Determine the (x, y) coordinate at the center of the cell enclosing the given text.  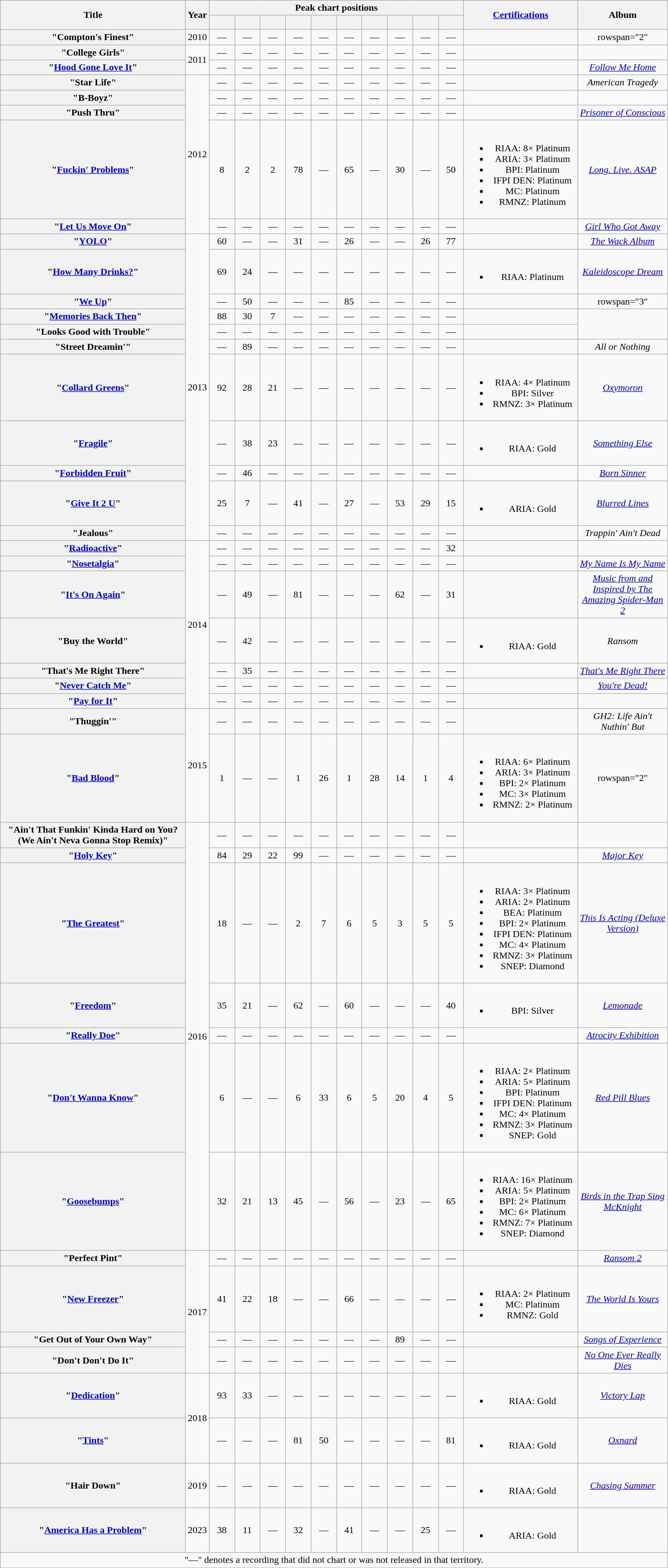
42 (247, 641)
Long. Live. ASAP (622, 170)
"Collard Greens" (93, 388)
"We Up" (93, 301)
"Freedom" (93, 1005)
GH2: Life Ain't Nuthin' But (622, 721)
"Never Catch Me" (93, 686)
RIAA: 2× PlatinumARIA: 5× PlatinumBPI: PlatinumIFPI DEN: PlatinumMC: 4× PlatinumRMNZ: 3× PlatinumSNEP: Gold (521, 1097)
2023 (198, 1530)
"YOLO" (93, 241)
RIAA: Platinum (521, 272)
Red Pill Blues (622, 1097)
"Pay for It" (93, 701)
American Tragedy (622, 83)
27 (349, 503)
The Wack Album (622, 241)
"Let Us Move On" (93, 226)
RIAA: 3× PlatinumARIA: 2× PlatinumBEA: PlatinumBPI: 2× PlatinumIFPI DEN: PlatinumMC: 4× PlatinumRMNZ: 3× PlatinumSNEP: Diamond (521, 923)
RIAA: 8× PlatinumARIA: 3× PlatinumBPI: PlatinumIFPI DEN: PlatinumMC: PlatinumRMNZ: Platinum (521, 170)
"Memories Back Then" (93, 316)
Born Sinner (622, 473)
8 (222, 170)
15 (451, 503)
Atrocity Exhibition (622, 1035)
"Looks Good with Trouble" (93, 332)
Music from and Inspired by The Amazing Spider-Man 2 (622, 595)
Girl Who Got Away (622, 226)
56 (349, 1202)
93 (222, 1395)
14 (400, 778)
Album (622, 15)
"Really Doe" (93, 1035)
"It's On Again" (93, 595)
40 (451, 1005)
2017 (198, 1312)
"How Many Drinks?" (93, 272)
All or Nothing (622, 347)
"Perfect Pint" (93, 1258)
"Give It 2 U" (93, 503)
The World Is Yours (622, 1299)
"Bad Blood" (93, 778)
"Tints" (93, 1441)
"Fragile" (93, 443)
Oxymoron (622, 388)
"Dedication" (93, 1395)
92 (222, 388)
Something Else (622, 443)
78 (298, 170)
"Get Out of Your Own Way" (93, 1340)
2011 (198, 60)
"Buy the World" (93, 641)
"Goosebumps" (93, 1202)
RIAA: 2× PlatinumMC: PlatinumRMNZ: Gold (521, 1299)
84 (222, 855)
53 (400, 503)
"Don't Wanna Know" (93, 1097)
2016 (198, 1036)
Trappin' Ain't Dead (622, 533)
"Push Thru" (93, 113)
11 (247, 1530)
66 (349, 1299)
Kaleidoscope Dream (622, 272)
24 (247, 272)
3 (400, 923)
This Is Acting (Deluxe Version) (622, 923)
Birds in the Trap Sing McKnight (622, 1202)
Chasing Summer (622, 1485)
Blurred Lines (622, 503)
2014 (198, 625)
85 (349, 301)
45 (298, 1202)
Songs of Experience (622, 1340)
13 (273, 1202)
2019 (198, 1485)
"Ain't That Funkin' Kinda Hard on You? (We Ain't Neva Gonna Stop Remix)" (93, 835)
2018 (198, 1418)
"Thuggin'" (93, 721)
"Radioactive" (93, 548)
"Fuckin' Problems" (93, 170)
"Forbidden Fruit" (93, 473)
You're Dead! (622, 686)
RIAA: 4× PlatinumBPI: SilverRMNZ: 3× Platinum (521, 388)
"Don't Don't Do It" (93, 1360)
"Jealous" (93, 533)
"New Freezer" (93, 1299)
RIAA: 6× PlatinumARIA: 3× PlatinumBPI: 2× PlatinumMC: 3× PlatinumRMNZ: 2× Platinum (521, 778)
99 (298, 855)
"Compton's Finest" (93, 37)
77 (451, 241)
My Name Is My Name (622, 563)
"Hair Down" (93, 1485)
Prisoner of Conscious (622, 113)
46 (247, 473)
Lemonade (622, 1005)
"College Girls" (93, 52)
Certifications (521, 15)
Ransom 2 (622, 1258)
Peak chart positions (337, 8)
"America Has a Problem" (93, 1530)
"Star Life" (93, 83)
"Nosetalgia" (93, 563)
69 (222, 272)
2013 (198, 388)
No One Ever Really Dies (622, 1360)
88 (222, 316)
"Holy Key" (93, 855)
49 (247, 595)
Major Key (622, 855)
BPI: Silver (521, 1005)
"B-Boyz" (93, 98)
Title (93, 15)
rowspan="3" (622, 301)
2012 (198, 154)
Oxnard (622, 1441)
2010 (198, 37)
"That's Me Right There" (93, 671)
"Street Dreamin'" (93, 347)
20 (400, 1097)
"—" denotes a recording that did not chart or was not released in that territory. (334, 1560)
2015 (198, 765)
That's Me Right There (622, 671)
RIAA: 16× PlatinumARIA: 5× PlatinumBPI: 2× PlatinumMC: 6× PlatinumRMNZ: 7× PlatinumSNEP: Diamond (521, 1202)
Follow Me Home (622, 68)
"Hood Gone Love It" (93, 68)
"The Greatest" (93, 923)
Year (198, 15)
Victory Lap (622, 1395)
Ransom (622, 641)
